Detect which cell encompasses the target text, then output its (x, y) center coordinate. 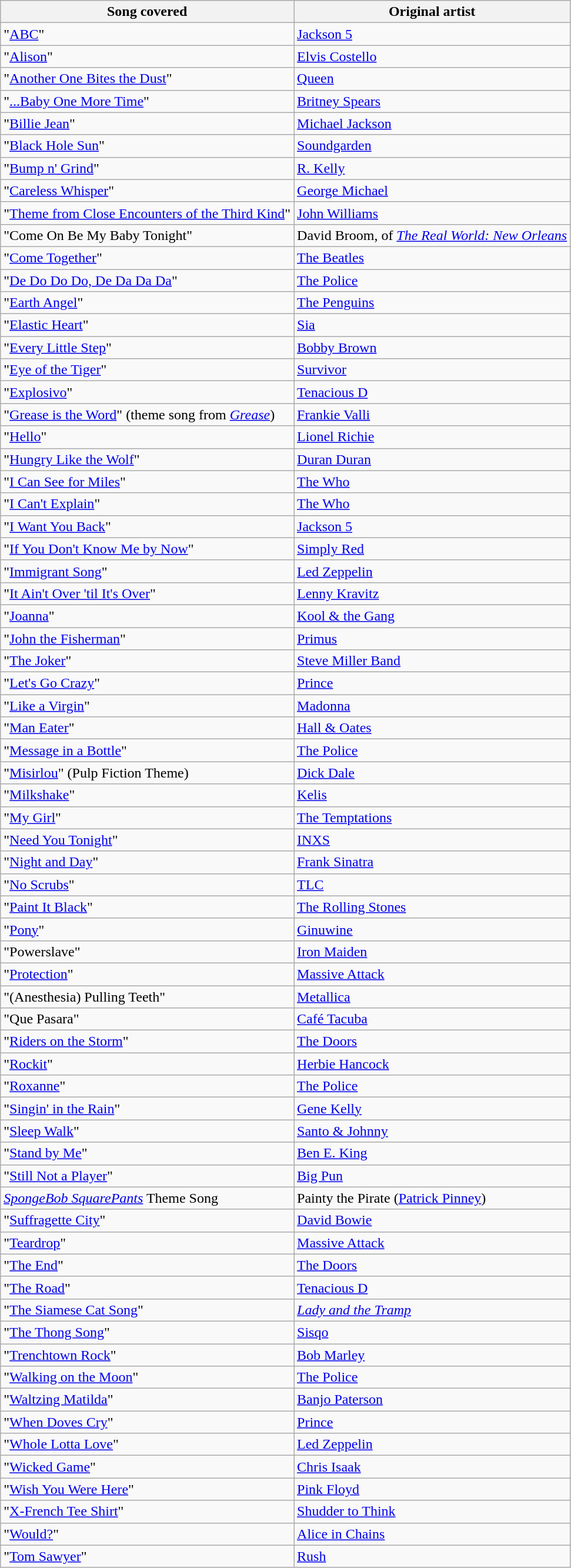
Santo & Johnny (432, 1131)
"Another One Bites the Dust" (147, 79)
"Tom Sawyer" (147, 1556)
Elvis Costello (432, 56)
Sia (432, 325)
SpongeBob SquarePants Theme Song (147, 1198)
"Alison" (147, 56)
The Temptations (432, 818)
"Walking on the Moon" (147, 1377)
Original artist (432, 12)
David Bowie (432, 1220)
Bobby Brown (432, 348)
Alice in Chains (432, 1534)
"It Ain't Over 'til It's Over" (147, 593)
"Joanna" (147, 616)
"Whole Lotta Love" (147, 1444)
Bob Marley (432, 1355)
"Still Not a Player" (147, 1176)
"Immigrant Song" (147, 571)
Frank Sinatra (432, 862)
"...Baby One More Time" (147, 101)
"Come Together" (147, 258)
"The End" (147, 1265)
"Like a Virgin" (147, 706)
The Penguins (432, 303)
"Elastic Heart" (147, 325)
"Would?" (147, 1534)
"Grease is the Word" (theme song from Grease) (147, 415)
Café Tacuba (432, 1019)
TLC (432, 885)
"Black Hole Sun" (147, 146)
"John the Fisherman" (147, 638)
"Rockit" (147, 1064)
"X-French Tee Shirt" (147, 1512)
"Sleep Walk" (147, 1131)
Pink Floyd (432, 1489)
"The Thong Song" (147, 1332)
Soundgarden (432, 146)
Song covered (147, 12)
Chris Isaak (432, 1467)
"Wish You Were Here" (147, 1489)
John Williams (432, 213)
"Milkshake" (147, 795)
"Hungry Like the Wolf" (147, 459)
Survivor (432, 370)
Herbie Hancock (432, 1064)
"Suffragette City" (147, 1220)
"Teardrop" (147, 1243)
"Careless Whisper" (147, 191)
"Powerslave" (147, 952)
"Every Little Step" (147, 348)
"Eye of the Tiger" (147, 370)
Kool & the Gang (432, 616)
"Hello" (147, 437)
"Wicked Game" (147, 1467)
Big Pun (432, 1176)
"The Road" (147, 1287)
"No Scrubs" (147, 885)
Iron Maiden (432, 952)
"Let's Go Crazy" (147, 683)
David Broom, of The Real World: New Orleans (432, 235)
Primus (432, 638)
Lady and the Tramp (432, 1310)
Lenny Kravitz (432, 593)
Lionel Richie (432, 437)
"The Siamese Cat Song" (147, 1310)
Madonna (432, 706)
"I Can't Explain" (147, 504)
"Waltzing Matilda" (147, 1400)
"Pony" (147, 929)
The Beatles (432, 258)
"Explosivo" (147, 392)
"Singin' in the Rain" (147, 1109)
"I Can See for Miles" (147, 482)
"(Anesthesia) Pulling Teeth" (147, 997)
INXS (432, 840)
Duran Duran (432, 459)
Frankie Valli (432, 415)
George Michael (432, 191)
"Message in a Bottle" (147, 750)
Michael Jackson (432, 124)
"Come On Be My Baby Tonight" (147, 235)
"My Girl" (147, 818)
"Que Pasara" (147, 1019)
Queen (432, 79)
"Billie Jean" (147, 124)
Metallica (432, 997)
"Misirlou" (Pulp Fiction Theme) (147, 773)
"Trenchtown Rock" (147, 1355)
Kelis (432, 795)
"Night and Day" (147, 862)
"Bump n' Grind" (147, 168)
"The Joker" (147, 661)
"Man Eater" (147, 728)
Ginuwine (432, 929)
Painty the Pirate (Patrick Pinney) (432, 1198)
"When Doves Cry" (147, 1422)
Hall & Oates (432, 728)
Sisqo (432, 1332)
"If You Don't Know Me by Now" (147, 549)
The Rolling Stones (432, 907)
"Earth Angel" (147, 303)
Shudder to Think (432, 1512)
Simply Red (432, 549)
Ben E. King (432, 1153)
"Protection" (147, 974)
"Stand by Me" (147, 1153)
"Theme from Close Encounters of the Third Kind" (147, 213)
R. Kelly (432, 168)
"Riders on the Storm" (147, 1042)
Banjo Paterson (432, 1400)
Steve Miller Band (432, 661)
Britney Spears (432, 101)
"I Want You Back" (147, 526)
"Roxanne" (147, 1086)
Dick Dale (432, 773)
"Need You Tonight" (147, 840)
Gene Kelly (432, 1109)
"ABC" (147, 34)
"Paint It Black" (147, 907)
Rush (432, 1556)
"De Do Do Do, De Da Da Da" (147, 281)
